Pinpoint the cell where the given text exists, returning its (x, y) midpoint coordinate. 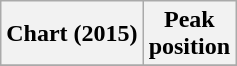
Peakposition (189, 34)
Chart (2015) (72, 34)
